Detect which cell encompasses the target text, then output its (X, Y) center coordinate. 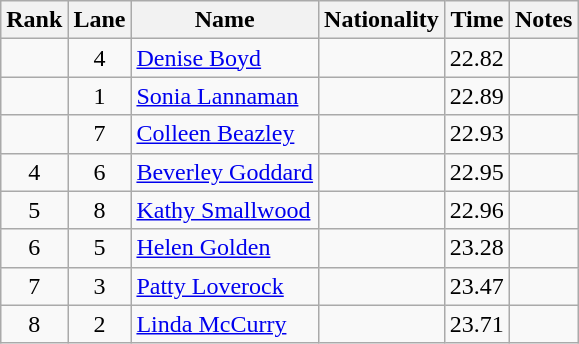
23.28 (476, 248)
Denise Boyd (225, 58)
Linda McCurry (225, 324)
Beverley Goddard (225, 172)
Patty Loverock (225, 286)
23.71 (476, 324)
Sonia Lannaman (225, 96)
22.89 (476, 96)
3 (100, 286)
Name (225, 20)
Colleen Beazley (225, 134)
22.82 (476, 58)
Nationality (382, 20)
22.95 (476, 172)
2 (100, 324)
Helen Golden (225, 248)
22.93 (476, 134)
Rank (34, 20)
23.47 (476, 286)
Time (476, 20)
Notes (543, 20)
1 (100, 96)
Kathy Smallwood (225, 210)
Lane (100, 20)
22.96 (476, 210)
